Search for the cell housing the specified text and yield its (x, y) center coordinate. 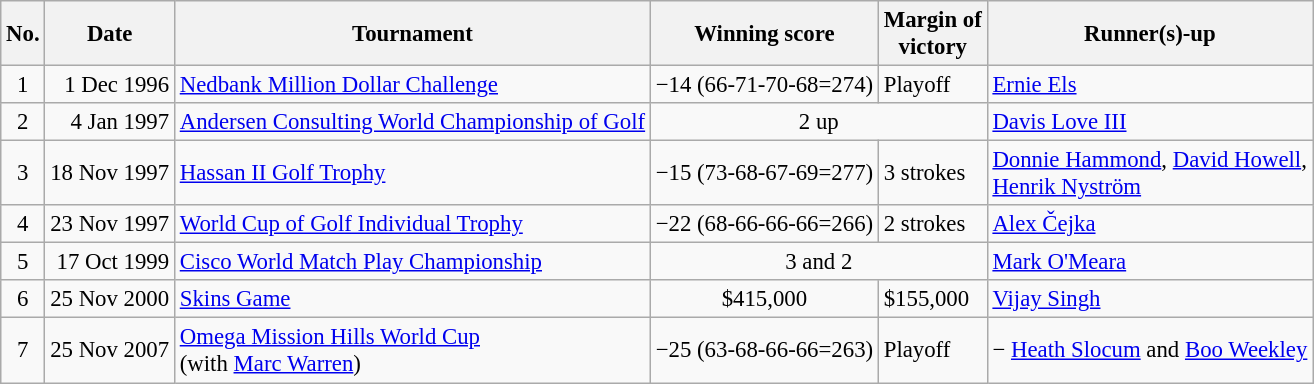
Ernie Els (1150, 85)
$415,000 (764, 299)
−22 (68-66-66-66=266) (764, 224)
6 (23, 299)
3 and 2 (818, 262)
Cisco World Match Play Championship (412, 262)
No. (23, 34)
Alex Čejka (1150, 224)
25 Nov 2007 (110, 350)
Omega Mission Hills World Cup(with Marc Warren) (412, 350)
Margin ofvictory (932, 34)
3 (23, 174)
2 strokes (932, 224)
Vijay Singh (1150, 299)
Hassan II Golf Trophy (412, 174)
1 Dec 1996 (110, 85)
7 (23, 350)
1 (23, 85)
−25 (63-68-66-66=263) (764, 350)
Andersen Consulting World Championship of Golf (412, 122)
Skins Game (412, 299)
−14 (66-71-70-68=274) (764, 85)
Nedbank Million Dollar Challenge (412, 85)
17 Oct 1999 (110, 262)
5 (23, 262)
23 Nov 1997 (110, 224)
Winning score (764, 34)
18 Nov 1997 (110, 174)
2 (23, 122)
$155,000 (932, 299)
Runner(s)-up (1150, 34)
Date (110, 34)
25 Nov 2000 (110, 299)
−15 (73-68-67-69=277) (764, 174)
− Heath Slocum and Boo Weekley (1150, 350)
World Cup of Golf Individual Trophy (412, 224)
4 (23, 224)
Mark O'Meara (1150, 262)
2 up (818, 122)
Davis Love III (1150, 122)
Donnie Hammond, David Howell, Henrik Nyström (1150, 174)
Tournament (412, 34)
4 Jan 1997 (110, 122)
3 strokes (932, 174)
